Return [x, y] of the center of cell containing provided text 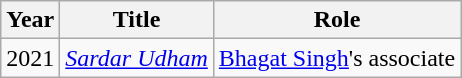
Role [336, 20]
Year [30, 20]
Title [137, 20]
Bhagat Singh's associate [336, 58]
2021 [30, 58]
Sardar Udham [137, 58]
